Detect which cell encompasses the target text, then output its (X, Y) center coordinate. 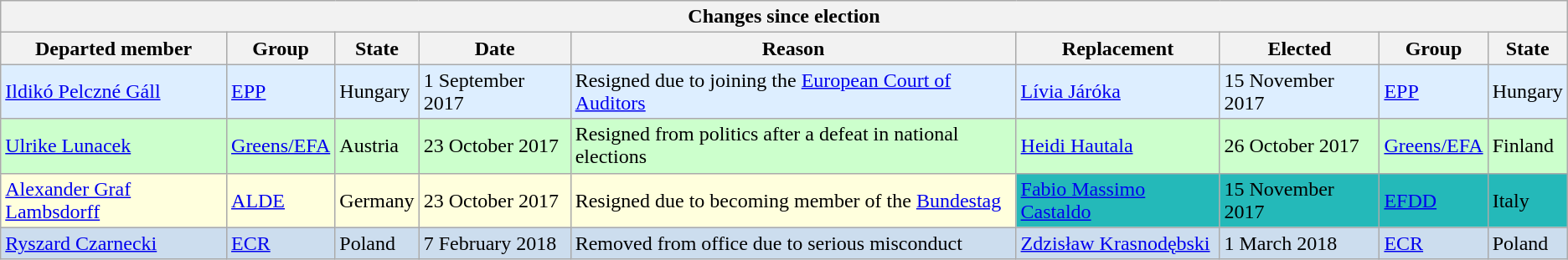
Resigned due to joining the European Court of Auditors (793, 92)
Ryszard Czarnecki (114, 243)
Changes since election (784, 17)
Removed from office due to serious misconduct (793, 243)
1 September 2017 (494, 92)
Finland (1528, 145)
Resigned due to becoming member of the Bundestag (793, 201)
Austria (377, 145)
Lívia Járóka (1117, 92)
26 October 2017 (1300, 145)
Germany (377, 201)
Resigned from politics after a defeat in national elections (793, 145)
Fabio Massimo Castaldo (1117, 201)
Departed member (114, 48)
Elected (1300, 48)
Zdzisław Krasnodębski (1117, 243)
Ildikó Pelczné Gáll (114, 92)
1 March 2018 (1300, 243)
Heidi Hautala (1117, 145)
EFDD (1434, 201)
Replacement (1117, 48)
Reason (793, 48)
Ulrike Lunacek (114, 145)
ALDE (281, 201)
Italy (1528, 201)
7 February 2018 (494, 243)
Alexander Graf Lambsdorff (114, 201)
Date (494, 48)
